Scan for the cell matching the given text and deliver its [x, y] coordinate at center. 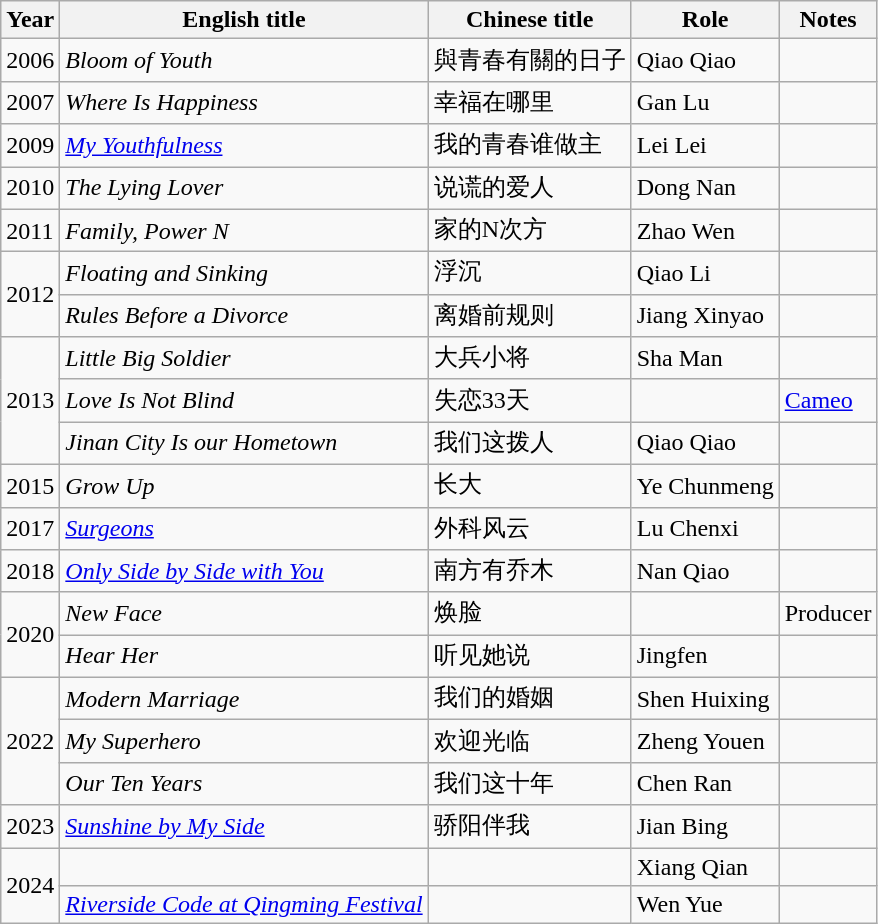
Jinan City Is our Hometown [244, 444]
南方有乔木 [530, 572]
大兵小将 [530, 358]
Riverside Code at Qingming Festival [244, 905]
Where Is Happiness [244, 102]
2006 [30, 60]
我们这十年 [530, 784]
2024 [30, 886]
Qiao Li [705, 274]
Ye Chunmeng [705, 486]
Jiang Xinyao [705, 316]
English title [244, 20]
2023 [30, 826]
2013 [30, 401]
说谎的爱人 [530, 188]
2017 [30, 528]
Floating and Sinking [244, 274]
Sunshine by My Side [244, 826]
家的N次方 [530, 230]
离婚前规则 [530, 316]
Wen Yue [705, 905]
Grow Up [244, 486]
长大 [530, 486]
Jian Bing [705, 826]
2018 [30, 572]
Chinese title [530, 20]
Love Is Not Blind [244, 400]
我的青春谁做主 [530, 146]
Our Ten Years [244, 784]
Only Side by Side with You [244, 572]
Rules Before a Divorce [244, 316]
幸福在哪里 [530, 102]
Shen Huixing [705, 698]
Lei Lei [705, 146]
2020 [30, 634]
Bloom of Youth [244, 60]
Hear Her [244, 656]
2009 [30, 146]
我们的婚姻 [530, 698]
Zheng Youen [705, 742]
Surgeons [244, 528]
Xiang Qian [705, 867]
2010 [30, 188]
2011 [30, 230]
外科风云 [530, 528]
浮沉 [530, 274]
焕脸 [530, 614]
New Face [244, 614]
Sha Man [705, 358]
2012 [30, 294]
My Superhero [244, 742]
My Youthfulness [244, 146]
骄阳伴我 [530, 826]
Cameo [828, 400]
Producer [828, 614]
Zhao Wen [705, 230]
Modern Marriage [244, 698]
Nan Qiao [705, 572]
Year [30, 20]
2015 [30, 486]
與青春有關的日子 [530, 60]
我们这拨人 [530, 444]
Little Big Soldier [244, 358]
Family, Power N [244, 230]
Chen Ran [705, 784]
2022 [30, 741]
Gan Lu [705, 102]
Dong Nan [705, 188]
失恋33天 [530, 400]
Jingfen [705, 656]
Notes [828, 20]
Lu Chenxi [705, 528]
The Lying Lover [244, 188]
听见她说 [530, 656]
2007 [30, 102]
欢迎光临 [530, 742]
Role [705, 20]
